Detect which cell encompasses the target text, then output its [X, Y] center coordinate. 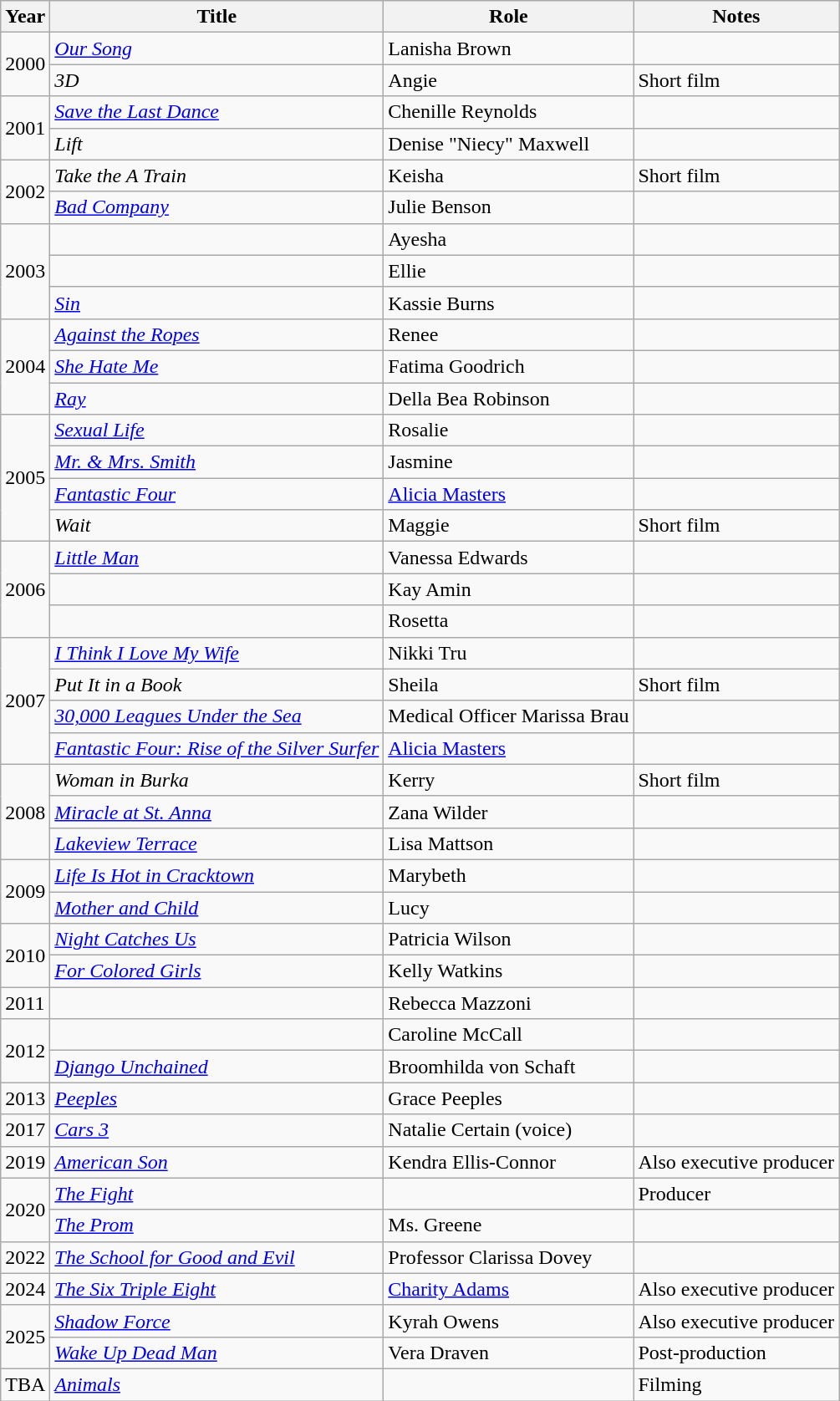
Renee [508, 334]
Lisa Mattson [508, 843]
2024 [25, 1289]
2012 [25, 1051]
Zana Wilder [508, 812]
Ray [217, 399]
Vera Draven [508, 1353]
Marybeth [508, 875]
2006 [25, 589]
2005 [25, 478]
2009 [25, 891]
3D [217, 80]
Notes [736, 17]
Year [25, 17]
Professor Clarissa Dovey [508, 1257]
Wake Up Dead Man [217, 1353]
Peeples [217, 1098]
Bad Company [217, 207]
Kelly Watkins [508, 971]
Life Is Hot in Cracktown [217, 875]
Julie Benson [508, 207]
2004 [25, 366]
The School for Good and Evil [217, 1257]
I Think I Love My Wife [217, 653]
Jasmine [508, 462]
Mother and Child [217, 907]
Little Man [217, 558]
2003 [25, 271]
Rosalie [508, 430]
Natalie Certain (voice) [508, 1130]
Night Catches Us [217, 940]
Our Song [217, 48]
Charity Adams [508, 1289]
Rosetta [508, 621]
Woman in Burka [217, 780]
Kerry [508, 780]
Patricia Wilson [508, 940]
Lanisha Brown [508, 48]
Grace Peeples [508, 1098]
Against the Ropes [217, 334]
Sin [217, 303]
2000 [25, 64]
TBA [25, 1384]
Broomhilda von Schaft [508, 1067]
Ms. Greene [508, 1225]
Role [508, 17]
The Six Triple Eight [217, 1289]
Vanessa Edwards [508, 558]
Kay Amin [508, 589]
Post-production [736, 1353]
Keisha [508, 176]
Sexual Life [217, 430]
Save the Last Dance [217, 112]
2002 [25, 191]
Django Unchained [217, 1067]
Shadow Force [217, 1321]
Fatima Goodrich [508, 366]
Caroline McCall [508, 1035]
Rebecca Mazzoni [508, 1003]
Nikki Tru [508, 653]
2010 [25, 955]
Della Bea Robinson [508, 399]
Chenille Reynolds [508, 112]
Kassie Burns [508, 303]
Filming [736, 1384]
2022 [25, 1257]
Miracle at St. Anna [217, 812]
Medical Officer Marissa Brau [508, 716]
30,000 Leagues Under the Sea [217, 716]
The Fight [217, 1194]
Denise "Niecy" Maxwell [508, 144]
She Hate Me [217, 366]
Lakeview Terrace [217, 843]
Take the A Train [217, 176]
Lift [217, 144]
Producer [736, 1194]
American Son [217, 1162]
Put It in a Book [217, 685]
2001 [25, 128]
Mr. & Mrs. Smith [217, 462]
Animals [217, 1384]
2020 [25, 1210]
Wait [217, 526]
2013 [25, 1098]
2017 [25, 1130]
Cars 3 [217, 1130]
2011 [25, 1003]
Title [217, 17]
For Colored Girls [217, 971]
2025 [25, 1337]
Maggie [508, 526]
2007 [25, 700]
Ellie [508, 271]
2019 [25, 1162]
Ayesha [508, 239]
2008 [25, 812]
Fantastic Four: Rise of the Silver Surfer [217, 748]
Lucy [508, 907]
Kyrah Owens [508, 1321]
Angie [508, 80]
Fantastic Four [217, 494]
The Prom [217, 1225]
Kendra Ellis-Connor [508, 1162]
Sheila [508, 685]
